Provide the (X, Y) coordinate of the cell's center where the given text is located.  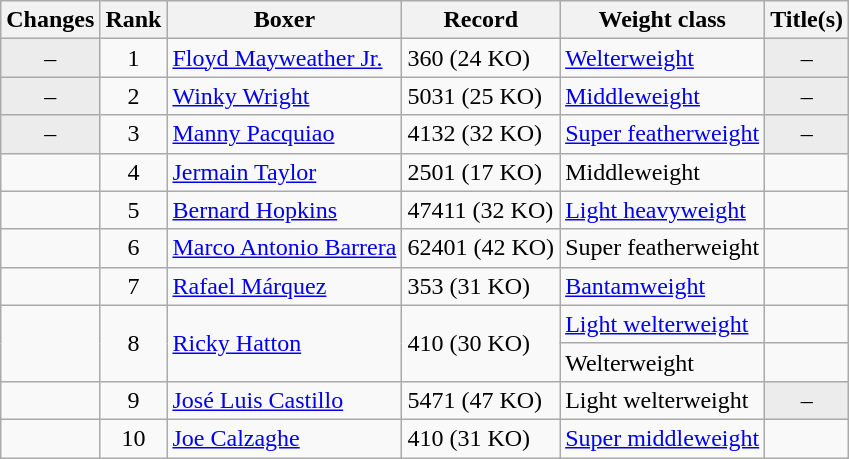
5471 (47 KO) (481, 400)
62401 (42 KO) (481, 248)
Bantamweight (662, 286)
10 (134, 438)
Marco Antonio Barrera (284, 248)
360 (24 KO) (481, 58)
Title(s) (807, 20)
2501 (17 KO) (481, 172)
Floyd Mayweather Jr. (284, 58)
Bernard Hopkins (284, 210)
Boxer (284, 20)
Manny Pacquiao (284, 134)
5031 (25 KO) (481, 96)
Rafael Márquez (284, 286)
Changes (50, 20)
9 (134, 400)
Super middleweight (662, 438)
410 (31 KO) (481, 438)
47411 (32 KO) (481, 210)
Jermain Taylor (284, 172)
Joe Calzaghe (284, 438)
4 (134, 172)
8 (134, 343)
Weight class (662, 20)
3 (134, 134)
4132 (32 KO) (481, 134)
Rank (134, 20)
Winky Wright (284, 96)
2 (134, 96)
1 (134, 58)
José Luis Castillo (284, 400)
7 (134, 286)
353 (31 KO) (481, 286)
Ricky Hatton (284, 343)
5 (134, 210)
6 (134, 248)
410 (30 KO) (481, 343)
Record (481, 20)
Light heavyweight (662, 210)
